Return the [X, Y] coordinate for the center point of the cell that contains the specified text.  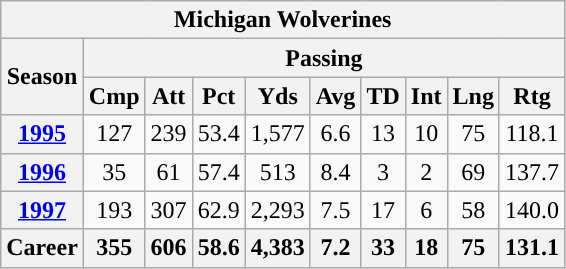
2 [426, 172]
1996 [42, 172]
131.1 [532, 248]
58.6 [218, 248]
193 [114, 210]
2,293 [278, 210]
239 [168, 134]
61 [168, 172]
1,577 [278, 134]
Passing [324, 58]
606 [168, 248]
127 [114, 134]
58 [473, 210]
137.7 [532, 172]
18 [426, 248]
62.9 [218, 210]
Cmp [114, 96]
4,383 [278, 248]
33 [383, 248]
1997 [42, 210]
10 [426, 134]
Int [426, 96]
6 [426, 210]
17 [383, 210]
355 [114, 248]
Att [168, 96]
35 [114, 172]
13 [383, 134]
Avg [336, 96]
8.4 [336, 172]
69 [473, 172]
3 [383, 172]
Lng [473, 96]
6.6 [336, 134]
Yds [278, 96]
7.5 [336, 210]
57.4 [218, 172]
118.1 [532, 134]
Career [42, 248]
Rtg [532, 96]
7.2 [336, 248]
1995 [42, 134]
513 [278, 172]
Season [42, 77]
Michigan Wolverines [283, 20]
TD [383, 96]
Pct [218, 96]
140.0 [532, 210]
307 [168, 210]
53.4 [218, 134]
